Capture the cell that displays the provided text and extract its (X, Y) central coordinate. 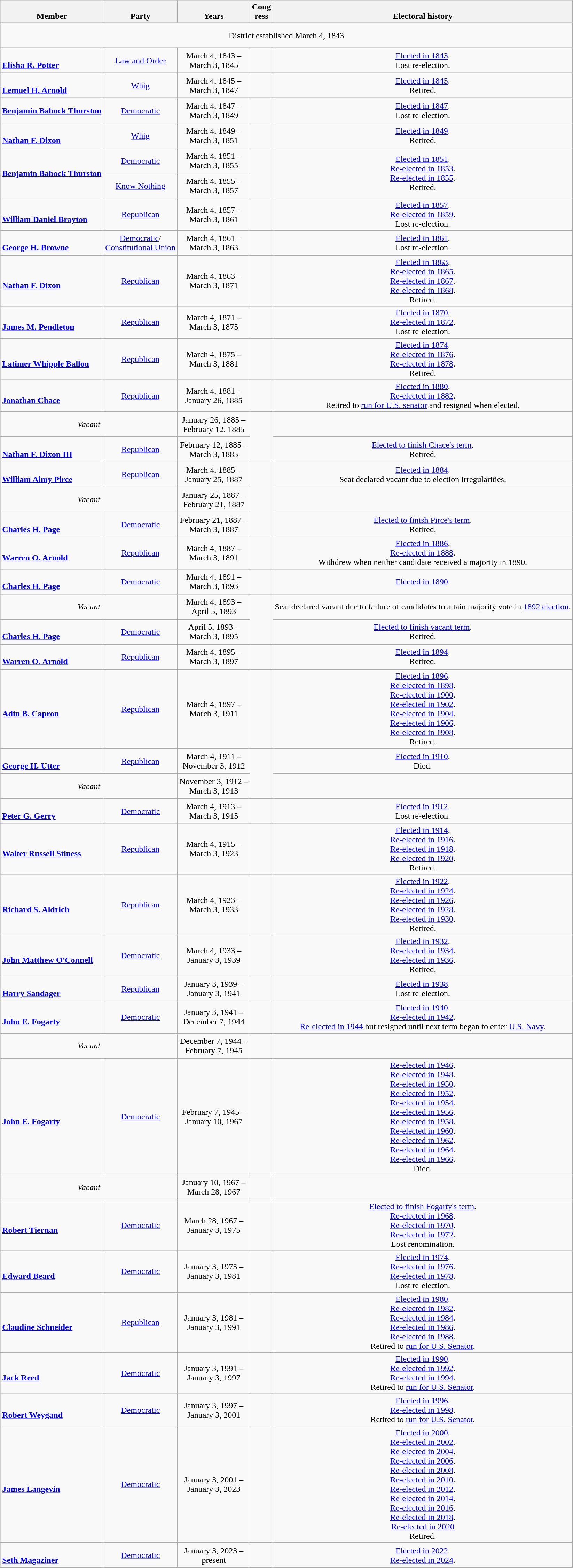
Latimer Whipple Ballou (52, 359)
Elected in 1843.Lost re-election. (423, 61)
William Daniel Brayton (52, 214)
March 4, 1923 –March 3, 1933 (214, 904)
January 3, 1991 –January 3, 1997 (214, 1373)
Elected to finish Chace's term.Retired. (423, 449)
March 4, 1863 –March 3, 1871 (214, 281)
Jonathan Chace (52, 396)
Adin B. Capron (52, 709)
James M. Pendleton (52, 322)
Elected in 1890. (423, 582)
Elected in 1912.Lost re-election. (423, 811)
District established March 4, 1843 (286, 36)
Elected in 1932.Re-elected in 1934.Re-elected in 1936.Retired. (423, 955)
Peter G. Gerry (52, 811)
January 26, 1885 –February 12, 1885 (214, 424)
Nathan F. Dixon III (52, 449)
Law and Order (141, 61)
January 3, 1975 –January 3, 1981 (214, 1272)
January 3, 2001 –January 3, 2023 (214, 1484)
January 10, 1967 –March 28, 1967 (214, 1188)
Seat declared vacant due to failure of candidates to attain majority vote in 1892 election. (423, 607)
March 28, 1967 –January 3, 1975 (214, 1226)
Democratic/Constitutional Union (141, 243)
Years (214, 12)
January 25, 1887 –February 21, 1887 (214, 499)
Know Nothing (141, 186)
Edward Beard (52, 1272)
March 4, 1895 –March 3, 1897 (214, 657)
March 4, 1885 –January 25, 1887 (214, 474)
February 21, 1887 –March 3, 1887 (214, 525)
March 4, 1851 –March 3, 1855 (214, 161)
Elected in 1880.Re-elected in 1882.Retired to run for U.S. senator and resigned when elected. (423, 396)
Elected in 1849.Retired. (423, 136)
Electoral history (423, 12)
March 4, 1891 –March 3, 1893 (214, 582)
Elected in 1863.Re-elected in 1865.Re-elected in 1867.Re-elected in 1868.Retired. (423, 281)
Walter Russell Stiness (52, 849)
November 3, 1912 –March 3, 1913 (214, 786)
January 3, 2023 –present (214, 1555)
March 4, 1887 –March 3, 1891 (214, 553)
Elected in 1910.Died. (423, 761)
Elected in 2022.Re-elected in 2024. (423, 1555)
Elected in 1874.Re-elected in 1876.Re-elected in 1878.Retired. (423, 359)
Elected in 1938.Lost re-election. (423, 988)
March 4, 1913 –March 3, 1915 (214, 811)
Member (52, 12)
March 4, 1933 –January 3, 1939 (214, 955)
April 5, 1893 –March 3, 1895 (214, 632)
Elected in 1922.Re-elected in 1924.Re-elected in 1926.Re-elected in 1928.Re-elected in 1930.Retired. (423, 904)
March 4, 1875 –March 3, 1881 (214, 359)
Elected in 1851.Re-elected in 1853.Re-elected in 1855.Retired. (423, 173)
Elected in 1894.Retired. (423, 657)
Party (141, 12)
March 4, 1915 –March 3, 1923 (214, 849)
Elected in 1884.Seat declared vacant due to election irregularities. (423, 474)
March 4, 1897 –March 3, 1911 (214, 709)
January 3, 1939 –January 3, 1941 (214, 988)
Elected in 1870.Re-elected in 1872.Lost re-election. (423, 322)
March 4, 1893 –April 5, 1893 (214, 607)
January 3, 1981 –January 3, 1991 (214, 1323)
Elected in 1845.Retired. (423, 86)
Elected in 1914.Re-elected in 1916.Re-elected in 1918.Re-elected in 1920.Retired. (423, 849)
Elected in 1940.Re-elected in 1942.Re-elected in 1944 but resigned until next term began to enter U.S. Navy. (423, 1017)
March 4, 1849 –March 3, 1851 (214, 136)
March 4, 1857 –March 3, 1861 (214, 214)
Claudine Schneider (52, 1323)
Seth Magaziner (52, 1555)
Harry Sandager (52, 988)
Jack Reed (52, 1373)
Elected in 1896.Re-elected in 1898.Re-elected in 1900.Re-elected in 1902.Re-elected in 1904.Re-elected in 1906.Re-elected in 1908.Retired. (423, 709)
March 4, 1871 –March 3, 1875 (214, 322)
March 4, 1861 –March 3, 1863 (214, 243)
John Matthew O'Connell (52, 955)
March 4, 1881 –January 26, 1885 (214, 396)
Robert Tiernan (52, 1226)
Elected in 1990.Re-elected in 1992.Re-elected in 1994.Retired to run for U.S. Senator. (423, 1373)
March 4, 1847 –March 3, 1849 (214, 111)
Elected to finish Pirce's term.Retired. (423, 525)
George H. Utter (52, 761)
William Almy Pirce (52, 474)
Elected in 1980.Re-elected in 1982.Re-elected in 1984.Re-elected in 1986.Re-elected in 1988.Retired to run for U.S. Senator. (423, 1323)
Elected in 1847.Lost re-election. (423, 111)
February 7, 1945 –January 10, 1967 (214, 1117)
Elisha R. Potter (52, 61)
Elected to finish vacant term.Retired. (423, 632)
December 7, 1944 –February 7, 1945 (214, 1046)
Robert Weygand (52, 1410)
March 4, 1845 –March 3, 1847 (214, 86)
Richard S. Aldrich (52, 904)
March 4, 1911 –November 3, 1912 (214, 761)
Lemuel H. Arnold (52, 86)
Elected in 1974.Re-elected in 1976.Re-elected in 1978.Lost re-election. (423, 1272)
Congress (261, 12)
Elected in 1886.Re-elected in 1888.Withdrew when neither candidate received a majority in 1890. (423, 553)
February 12, 1885 –March 3, 1885 (214, 449)
James Langevin (52, 1484)
Elected in 1857.Re-elected in 1859.Lost re-election. (423, 214)
George H. Browne (52, 243)
January 3, 1941 –December 7, 1944 (214, 1017)
Elected in 1861.Lost re-election. (423, 243)
March 4, 1843 –March 3, 1845 (214, 61)
March 4, 1855 –March 3, 1857 (214, 186)
January 3, 1997 –January 3, 2001 (214, 1410)
Elected in 1996.Re-elected in 1998.Retired to run for U.S. Senator. (423, 1410)
Elected to finish Fogarty's term.Re-elected in 1968.Re-elected in 1970.Re-elected in 1972.Lost renomination. (423, 1226)
